Find where the given text appears and provide that cell's center as [X, Y] coordinate. 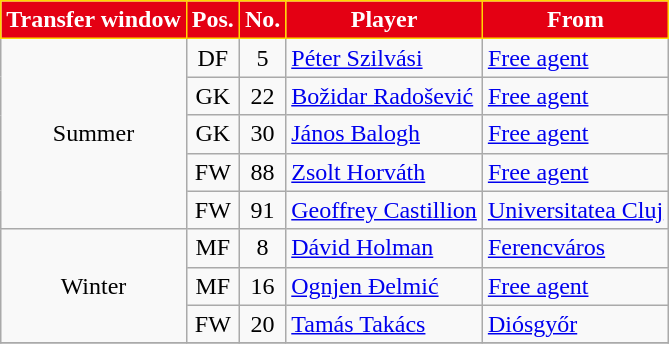
Tamás Takács [384, 324]
DF [212, 58]
Player [384, 20]
Péter Szilvási [384, 58]
Božidar Radošević [384, 96]
91 [262, 210]
Geoffrey Castillion [384, 210]
20 [262, 324]
Diósgyőr [575, 324]
From [575, 20]
Zsolt Horváth [384, 172]
16 [262, 286]
Transfer window [94, 20]
Winter [94, 286]
8 [262, 248]
30 [262, 134]
Ferencváros [575, 248]
Summer [94, 134]
5 [262, 58]
22 [262, 96]
Universitatea Cluj [575, 210]
88 [262, 172]
János Balogh [384, 134]
Ognjen Đelmić [384, 286]
Pos. [212, 20]
No. [262, 20]
Dávid Holman [384, 248]
